Identify which cell holds the provided text, then report its [x, y] central coordinate. 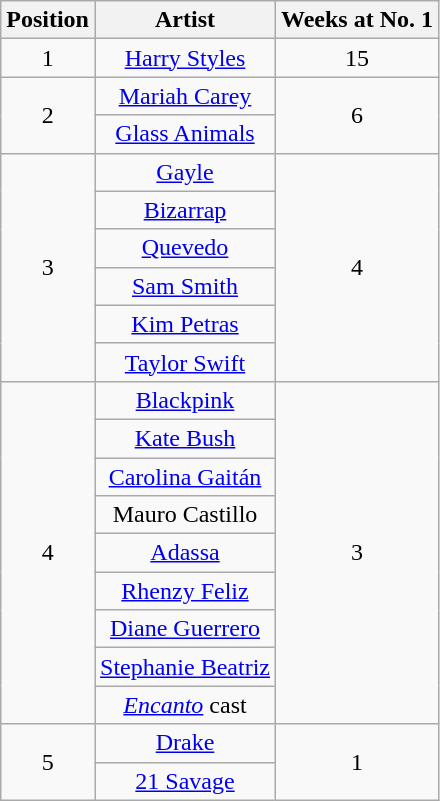
Quevedo [184, 248]
Harry Styles [184, 58]
21 Savage [184, 781]
Kate Bush [184, 438]
Weeks at No. 1 [358, 20]
Position [48, 20]
Artist [184, 20]
Taylor Swift [184, 362]
Stephanie Beatriz [184, 667]
Mauro Castillo [184, 515]
Bizarrap [184, 210]
Rhenzy Feliz [184, 591]
Encanto cast [184, 705]
Diane Guerrero [184, 629]
Sam Smith [184, 286]
6 [358, 115]
Carolina Gaitán [184, 477]
Glass Animals [184, 134]
5 [48, 762]
Kim Petras [184, 324]
Blackpink [184, 400]
Gayle [184, 172]
Drake [184, 743]
Adassa [184, 553]
2 [48, 115]
15 [358, 58]
Mariah Carey [184, 96]
